Determine the (x, y) coordinate at the center of the cell enclosing the given text.  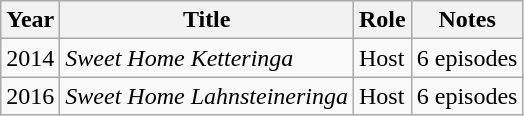
2014 (30, 58)
Sweet Home Ketteringa (207, 58)
2016 (30, 96)
Role (383, 20)
Year (30, 20)
Notes (467, 20)
Sweet Home Lahnsteineringa (207, 96)
Title (207, 20)
